Identify which cell holds the provided text, then report its [x, y] central coordinate. 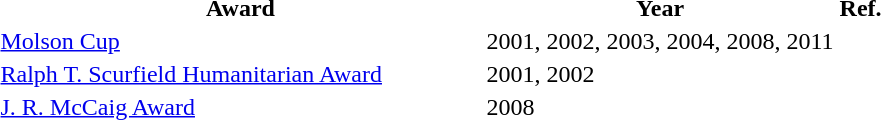
2001, 2002 [660, 74]
2001, 2002, 2003, 2004, 2008, 2011 [660, 41]
